Scan for the cell matching the given text and deliver its (X, Y) coordinate at center. 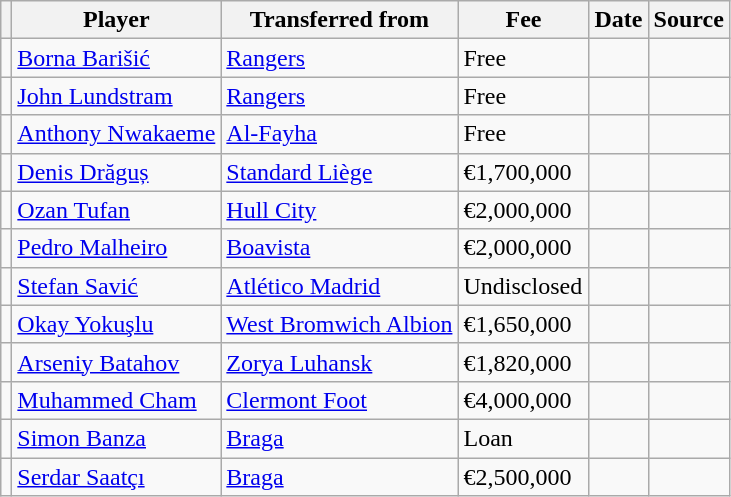
Standard Liège (340, 172)
€1,700,000 (524, 172)
Okay Yokuşlu (116, 324)
Muhammed Cham (116, 400)
Clermont Foot (340, 400)
Pedro Malheiro (116, 248)
Arseniy Batahov (116, 362)
Atlético Madrid (340, 286)
Boavista (340, 248)
Stefan Savić (116, 286)
€4,000,000 (524, 400)
Al-Fayha (340, 134)
Loan (524, 438)
Undisclosed (524, 286)
€2,500,000 (524, 477)
Denis Drăguș (116, 172)
Fee (524, 20)
Player (116, 20)
Serdar Saatçı (116, 477)
John Lundstram (116, 96)
Transferred from (340, 20)
€1,650,000 (524, 324)
Date (618, 20)
Simon Banza (116, 438)
€1,820,000 (524, 362)
Hull City (340, 210)
Zorya Luhansk (340, 362)
Anthony Nwakaeme (116, 134)
Borna Barišić (116, 58)
Source (688, 20)
West Bromwich Albion (340, 324)
Ozan Tufan (116, 210)
